Identify which cell holds the provided text, then report its (x, y) central coordinate. 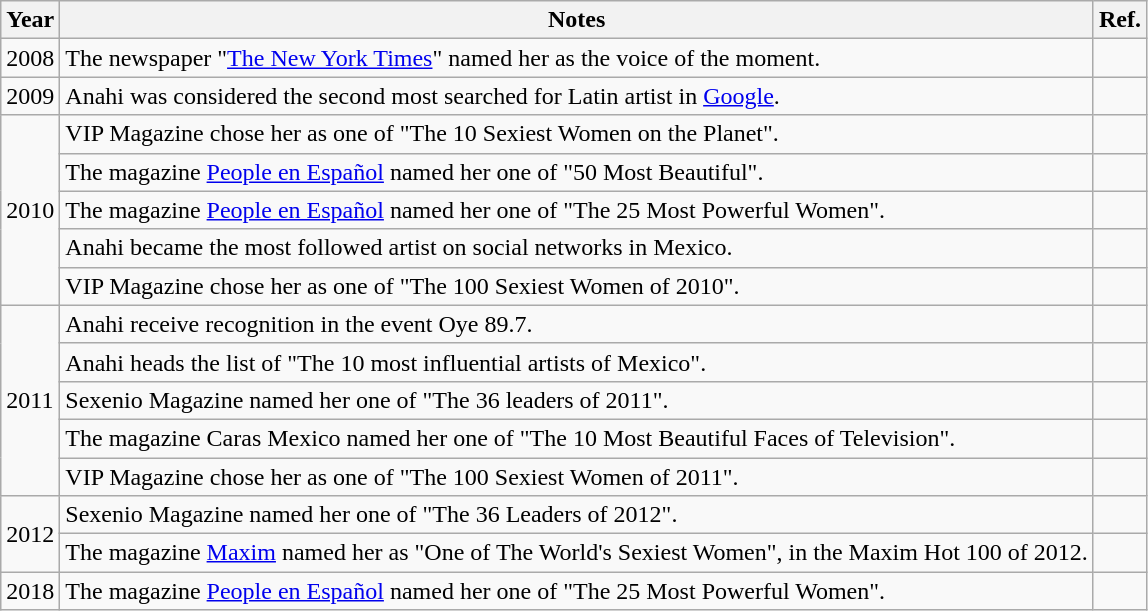
Anahi became the most followed artist on social networks in Mexico. (577, 248)
Sexenio Magazine named her one of "The 36 leaders of 2011". (577, 400)
The newspaper "The New York Times" named her as the voice of the moment. (577, 58)
The magazine Caras Mexico named her one of "The 10 Most Beautiful Faces of Television". (577, 438)
VIP Magazine chose her as one of "The 100 Sexiest Women of 2011". (577, 477)
Anahi was considered the second most searched for Latin artist in Google. (577, 96)
2009 (30, 96)
VIP Magazine chose her as one of "The 10 Sexiest Women on the Planet". (577, 134)
Anahi heads the list of "The 10 most influential artists of Mexico". (577, 362)
Ref. (1120, 20)
2011 (30, 400)
Year (30, 20)
Anahi receive recognition in the event Oye 89.7. (577, 324)
2010 (30, 210)
2008 (30, 58)
Notes (577, 20)
The magazine Maxim named her as "One of The World's Sexiest Women", in the Maxim Hot 100 of 2012. (577, 553)
The magazine People en Español named her one of "50 Most Beautiful". (577, 172)
2018 (30, 591)
2012 (30, 534)
Sexenio Magazine named her one of "The 36 Leaders of 2012". (577, 515)
VIP Magazine chose her as one of "The 100 Sexiest Women of 2010". (577, 286)
